Search for the cell housing the specified text and yield its [x, y] center coordinate. 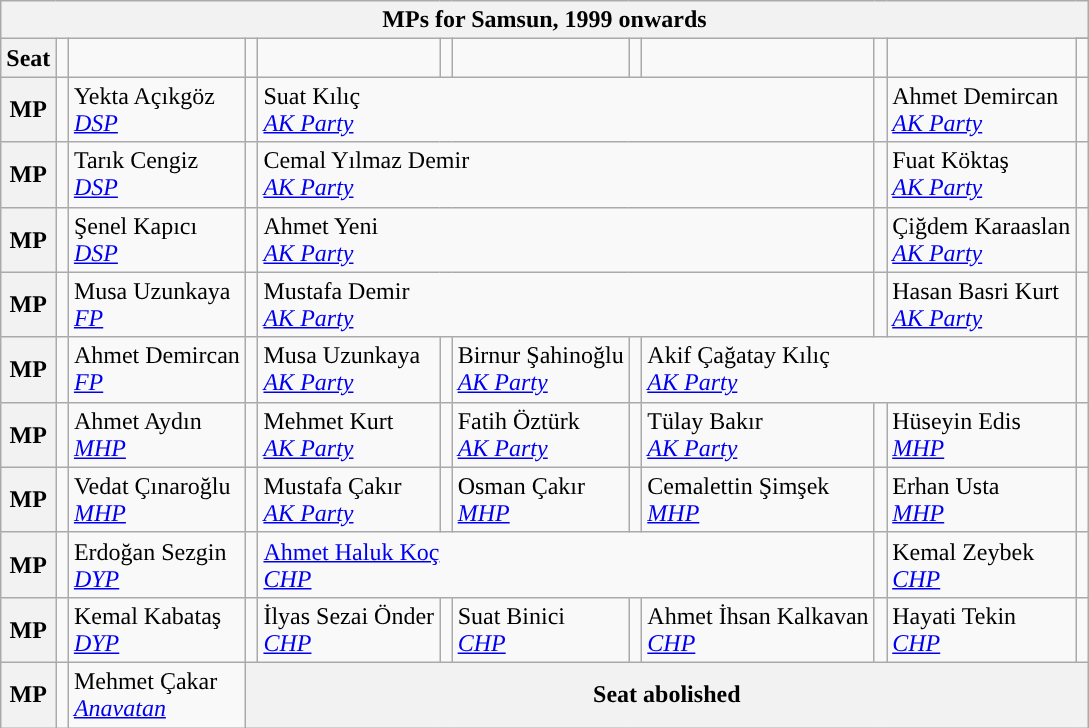
Cemalettin ŞimşekMHP [758, 500]
Erhan UstaMHP [982, 500]
Osman ÇakırMHP [540, 500]
İlyas Sezai ÖnderCHP [349, 630]
Ahmet AydınMHP [156, 434]
Ahmet DemircanAK Party [982, 110]
Akif Çağatay KılıçAK Party [859, 370]
Kemal KabataşDYP [156, 630]
Şenel KapıcıDSP [156, 240]
Fatih ÖztürkAK Party [540, 434]
Yekta AçıkgözDSP [156, 110]
Erdoğan SezginDYP [156, 564]
Suat BiniciCHP [540, 630]
Mustafa ÇakırAK Party [349, 500]
Musa UzunkayaFP [156, 304]
Ahmet DemircanFP [156, 370]
Tülay BakırAK Party [758, 434]
Hüseyin EdisMHP [982, 434]
Ahmet YeniAK Party [566, 240]
Hayati TekinCHP [982, 630]
Seat abolished [666, 694]
Çiğdem KaraaslanAK Party [982, 240]
Mehmet ÇakarAnavatan [156, 694]
Mehmet KurtAK Party [349, 434]
Seat [28, 58]
Cemal Yılmaz DemirAK Party [566, 174]
Ahmet İhsan Kalkavan CHP [758, 630]
Suat KılıçAK Party [566, 110]
Ahmet Haluk KoçCHP [566, 564]
MPs for Samsun, 1999 onwards [545, 20]
Vedat ÇınaroğluMHP [156, 500]
Mustafa DemirAK Party [566, 304]
Fuat KöktaşAK Party [982, 174]
Musa UzunkayaAK Party [349, 370]
Tarık CengizDSP [156, 174]
Hasan Basri KurtAK Party [982, 304]
Birnur ŞahinoğluAK Party [540, 370]
Kemal ZeybekCHP [982, 564]
